Detect which cell encompasses the target text, then output its (X, Y) center coordinate. 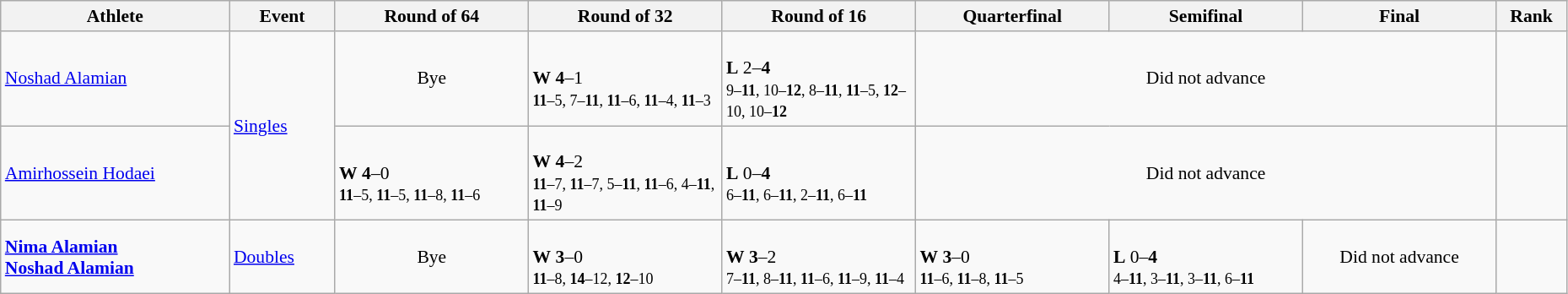
L 0–44–11, 3–11, 3–11, 6–11 (1206, 257)
Round of 32 (626, 16)
L 0–46–11, 6–11, 2–11, 6–11 (818, 173)
W 3–011–6, 11–8, 11–5 (1012, 257)
Semifinal (1206, 16)
Amirhossein Hodaei (115, 173)
Round of 16 (818, 16)
Athlete (115, 16)
Rank (1532, 16)
Final (1398, 16)
L 2–49–11, 10–12, 8–11, 11–5, 12–10, 10–12 (818, 79)
Doubles (282, 257)
W 4–111–5, 7–11, 11–6, 11–4, 11–3 (626, 79)
Quarterfinal (1012, 16)
Noshad Alamian (115, 79)
Round of 64 (432, 16)
Singles (282, 126)
W 3–27–11, 8–11, 11–6, 11–9, 11–4 (818, 257)
W 3–011–8, 14–12, 12–10 (626, 257)
Nima AlamianNoshad Alamian (115, 257)
W 4–211–7, 11–7, 5–11, 11–6, 4–11, 11–9 (626, 173)
Event (282, 16)
W 4–011–5, 11–5, 11–8, 11–6 (432, 173)
